Identify which cell holds the provided text, then report its [X, Y] central coordinate. 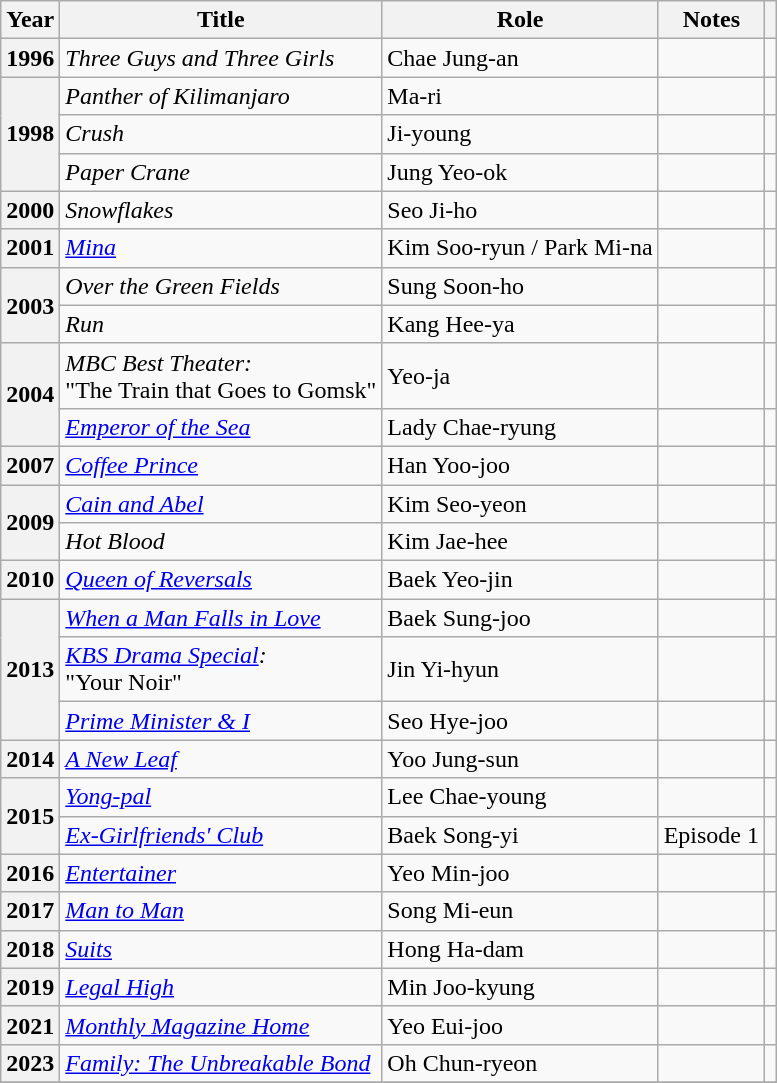
Yong-pal [221, 797]
Ma-ri [520, 96]
KBS Drama Special:"Your Noir" [221, 670]
2007 [30, 465]
Baek Yeo-jin [520, 580]
Kim Soo-ryun / Park Mi-na [520, 248]
Kang Hee-ya [520, 324]
Suits [221, 949]
Over the Green Fields [221, 286]
Baek Song-yi [520, 835]
2009 [30, 522]
Han Yoo-joo [520, 465]
Paper Crane [221, 172]
Coffee Prince [221, 465]
2000 [30, 210]
Chae Jung-an [520, 58]
Prime Minister & I [221, 721]
Kim Jae-hee [520, 542]
Seo Hye-joo [520, 721]
Mina [221, 248]
2013 [30, 670]
Jin Yi-hyun [520, 670]
Min Joo-kyung [520, 987]
2001 [30, 248]
2021 [30, 1025]
Hot Blood [221, 542]
Cain and Abel [221, 503]
2023 [30, 1063]
Hong Ha-dam [520, 949]
MBC Best Theater:"The Train that Goes to Gomsk" [221, 376]
2017 [30, 911]
Role [520, 20]
Family: The Unbreakable Bond [221, 1063]
2003 [30, 305]
Three Guys and Three Girls [221, 58]
Legal High [221, 987]
Queen of Reversals [221, 580]
Title [221, 20]
Emperor of the Sea [221, 427]
Oh Chun-ryeon [520, 1063]
Seo Ji-ho [520, 210]
Ex-Girlfriends' Club [221, 835]
A New Leaf [221, 759]
Jung Yeo-ok [520, 172]
2015 [30, 816]
Man to Man [221, 911]
Yoo Jung-sun [520, 759]
Sung Soon-ho [520, 286]
1996 [30, 58]
Monthly Magazine Home [221, 1025]
Yeo Eui-joo [520, 1025]
2010 [30, 580]
Panther of Kilimanjaro [221, 96]
Ji-young [520, 134]
Lady Chae-ryung [520, 427]
Kim Seo-yeon [520, 503]
2004 [30, 394]
Song Mi-eun [520, 911]
Notes [711, 20]
Entertainer [221, 873]
Run [221, 324]
Baek Sung-joo [520, 618]
When a Man Falls in Love [221, 618]
Yeo Min-joo [520, 873]
2014 [30, 759]
Lee Chae-young [520, 797]
2018 [30, 949]
Snowflakes [221, 210]
Episode 1 [711, 835]
Crush [221, 134]
Yeo-ja [520, 376]
2019 [30, 987]
2016 [30, 873]
Year [30, 20]
1998 [30, 134]
